Scan for the cell matching the given text and deliver its [x, y] coordinate at center. 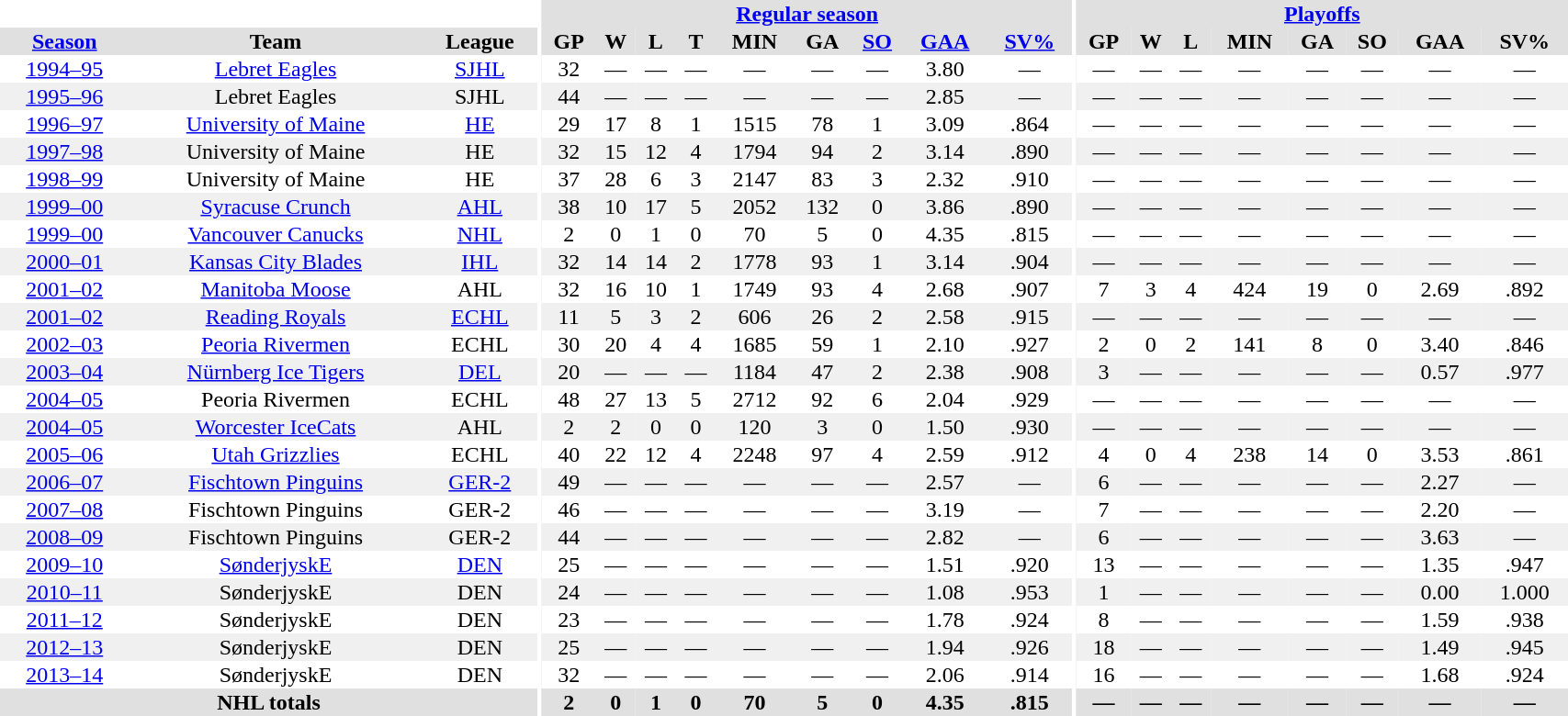
2.68 [944, 289]
1.94 [944, 647]
Reading Royals [276, 317]
2013–14 [64, 675]
0.00 [1440, 592]
15 [615, 151]
1996–97 [64, 124]
.920 [1029, 565]
97 [823, 454]
2.20 [1440, 509]
Playoffs [1322, 14]
.846 [1525, 344]
2.32 [944, 179]
1685 [754, 344]
19 [1317, 289]
0.57 [1440, 372]
1749 [754, 289]
Regular season [807, 14]
1778 [754, 262]
2712 [754, 399]
1997–98 [64, 151]
2012–13 [64, 647]
1.78 [944, 620]
38 [570, 207]
2147 [754, 179]
11 [570, 317]
1.08 [944, 592]
2006–07 [64, 482]
.953 [1029, 592]
23 [570, 620]
NHL totals [268, 702]
120 [754, 427]
2005–06 [64, 454]
Worcester IceCats [276, 427]
2.10 [944, 344]
3.63 [1440, 537]
.907 [1029, 289]
.908 [1029, 372]
.977 [1525, 372]
.929 [1029, 399]
49 [570, 482]
Utah Grizzlies [276, 454]
3.53 [1440, 454]
606 [754, 317]
3.19 [944, 509]
3.09 [944, 124]
92 [823, 399]
2052 [754, 207]
24 [570, 592]
22 [615, 454]
2.04 [944, 399]
Nürnberg Ice Tigers [276, 372]
46 [570, 509]
29 [570, 124]
1998–99 [64, 179]
2011–12 [64, 620]
DEL [479, 372]
48 [570, 399]
2.69 [1440, 289]
28 [615, 179]
132 [823, 207]
.861 [1525, 454]
2.38 [944, 372]
94 [823, 151]
2010–11 [64, 592]
1994–95 [64, 69]
1995–96 [64, 96]
.912 [1029, 454]
.904 [1029, 262]
1.51 [944, 565]
Kansas City Blades [276, 262]
1515 [754, 124]
2003–04 [64, 372]
2.06 [944, 675]
2.85 [944, 96]
1.000 [1525, 592]
2.57 [944, 482]
3.86 [944, 207]
2009–10 [64, 565]
.864 [1029, 124]
1.68 [1440, 675]
.930 [1029, 427]
2002–03 [64, 344]
Manitoba Moose [276, 289]
1184 [754, 372]
Team [276, 41]
47 [823, 372]
78 [823, 124]
.914 [1029, 675]
1.35 [1440, 565]
NHL [479, 234]
3.40 [1440, 344]
30 [570, 344]
1794 [754, 151]
3.80 [944, 69]
2007–08 [64, 509]
Vancouver Canucks [276, 234]
League [479, 41]
37 [570, 179]
.927 [1029, 344]
1.50 [944, 427]
141 [1249, 344]
83 [823, 179]
59 [823, 344]
424 [1249, 289]
2.82 [944, 537]
.947 [1525, 565]
.945 [1525, 647]
.915 [1029, 317]
1.59 [1440, 620]
.938 [1525, 620]
2.27 [1440, 482]
2248 [754, 454]
.892 [1525, 289]
2.58 [944, 317]
27 [615, 399]
40 [570, 454]
18 [1104, 647]
2008–09 [64, 537]
Syracuse Crunch [276, 207]
Season [64, 41]
IHL [479, 262]
2.59 [944, 454]
T [696, 41]
1.49 [1440, 647]
2000–01 [64, 262]
.926 [1029, 647]
.910 [1029, 179]
26 [823, 317]
238 [1249, 454]
